Identify which cell holds the provided text, then report its [x, y] central coordinate. 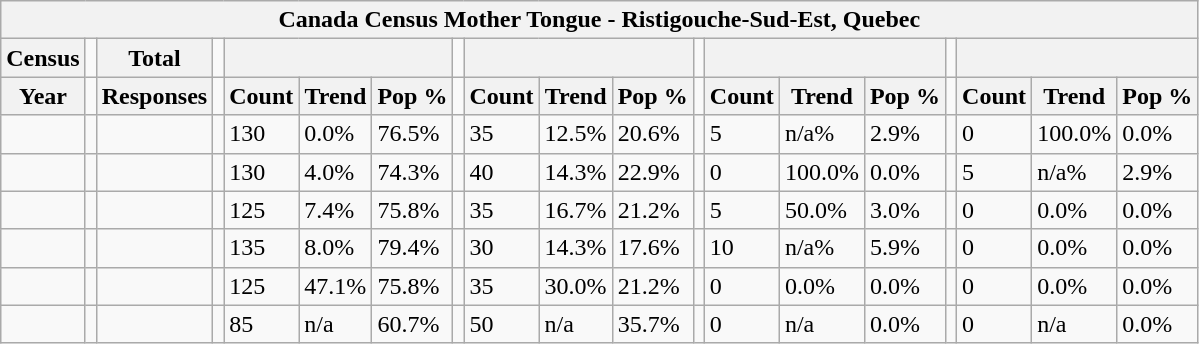
60.7% [412, 324]
17.6% [652, 248]
35.7% [652, 324]
76.5% [412, 134]
Census [43, 58]
22.9% [652, 172]
30 [502, 248]
40 [502, 172]
Canada Census Mother Tongue - Ristigouche-Sud-Est, Quebec [600, 20]
Total [154, 58]
30.0% [576, 286]
5.9% [904, 248]
10 [742, 248]
4.0% [336, 172]
47.1% [336, 286]
Year [43, 96]
3.0% [904, 210]
12.5% [576, 134]
8.0% [336, 248]
85 [262, 324]
Responses [154, 96]
20.6% [652, 134]
7.4% [336, 210]
79.4% [412, 248]
50.0% [822, 210]
16.7% [576, 210]
74.3% [412, 172]
50 [502, 324]
135 [262, 248]
